Output the (x, y) coordinate of the center of the cell containing the given text.  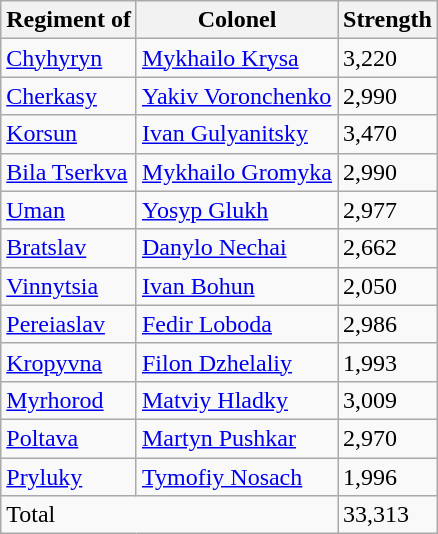
Martyn Pushkar (236, 438)
Bratslav (69, 248)
1,993 (388, 362)
Mykhailo Krysa (236, 58)
Kropyvna (69, 362)
Regiment of (69, 20)
Poltava (69, 438)
2,986 (388, 324)
2,977 (388, 210)
3,009 (388, 400)
Pryluky (69, 477)
Colonel (236, 20)
Filon Dzhelaliy (236, 362)
33,313 (388, 515)
Yosyp Glukh (236, 210)
Fedir Loboda (236, 324)
Matviy Hladky (236, 400)
Korsun (69, 134)
3,470 (388, 134)
Mykhailo Gromyka (236, 172)
Strength (388, 20)
Vinnytsia (69, 286)
Bila Tserkva (69, 172)
Myrhorod (69, 400)
2,970 (388, 438)
Ivan Bohun (236, 286)
3,220 (388, 58)
Tymofiy Nosach (236, 477)
1,996 (388, 477)
Yakiv Voronchenko (236, 96)
Danylo Nechai (236, 248)
Total (170, 515)
Pereiaslav (69, 324)
Cherkasy (69, 96)
Ivan Gulyanitsky (236, 134)
2,662 (388, 248)
Uman (69, 210)
Chyhyryn (69, 58)
2,050 (388, 286)
